Return the (x, y) coordinate for the center point of the cell that contains the specified text.  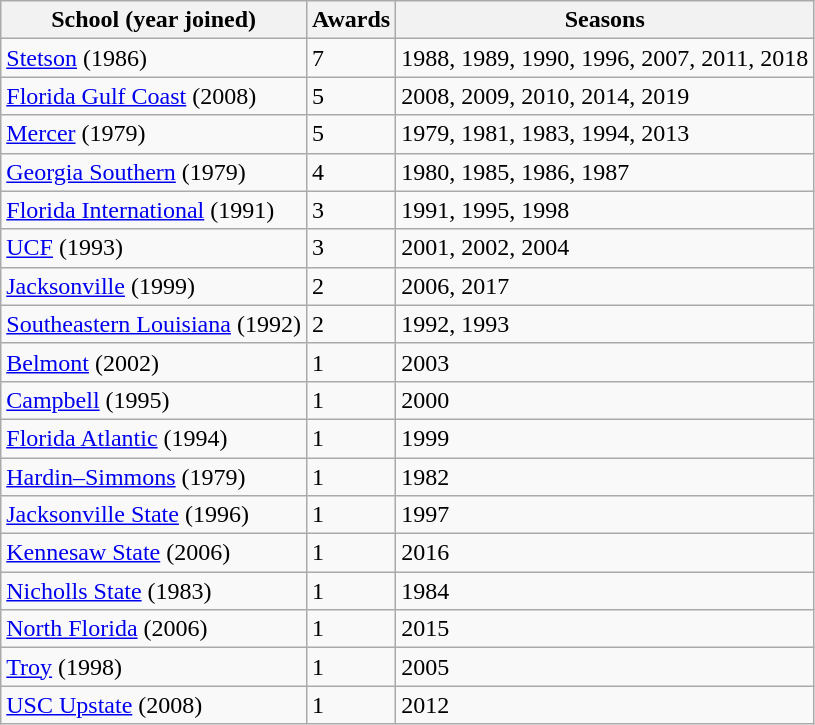
1999 (605, 438)
Campbell (1995) (154, 400)
Kennesaw State (2006) (154, 553)
Stetson (1986) (154, 58)
Seasons (605, 20)
Jacksonville State (1996) (154, 515)
2001, 2002, 2004 (605, 248)
2005 (605, 667)
Florida International (1991) (154, 210)
1979, 1981, 1983, 1994, 2013 (605, 134)
USC Upstate (2008) (154, 705)
Awards (350, 20)
North Florida (2006) (154, 629)
2003 (605, 362)
4 (350, 172)
2015 (605, 629)
UCF (1993) (154, 248)
School (year joined) (154, 20)
Nicholls State (1983) (154, 591)
Florida Atlantic (1994) (154, 438)
1997 (605, 515)
2016 (605, 553)
Florida Gulf Coast (2008) (154, 96)
Mercer (1979) (154, 134)
1982 (605, 477)
Belmont (2002) (154, 362)
Southeastern Louisiana (1992) (154, 324)
2008, 2009, 2010, 2014, 2019 (605, 96)
Troy (1998) (154, 667)
2000 (605, 400)
1984 (605, 591)
Georgia Southern (1979) (154, 172)
Jacksonville (1999) (154, 286)
7 (350, 58)
2012 (605, 705)
1980, 1985, 1986, 1987 (605, 172)
Hardin–Simmons (1979) (154, 477)
1992, 1993 (605, 324)
1991, 1995, 1998 (605, 210)
1988, 1989, 1990, 1996, 2007, 2011, 2018 (605, 58)
2006, 2017 (605, 286)
